Return [x, y] of the center of cell containing provided text 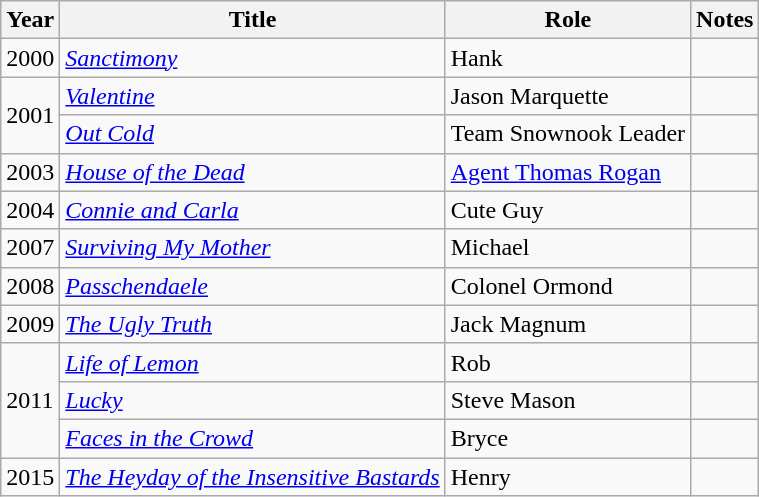
House of the Dead [252, 172]
Lucky [252, 400]
2009 [30, 324]
Valentine [252, 96]
2008 [30, 286]
Connie and Carla [252, 210]
Team Snownook Leader [568, 134]
2011 [30, 400]
Surviving My Mother [252, 248]
The Heyday of the Insensitive Bastards [252, 477]
Faces in the Crowd [252, 438]
Rob [568, 362]
Henry [568, 477]
Role [568, 20]
Cute Guy [568, 210]
Notes [725, 20]
2001 [30, 115]
2003 [30, 172]
Jack Magnum [568, 324]
2015 [30, 477]
The Ugly Truth [252, 324]
Passchendaele [252, 286]
2000 [30, 58]
Agent Thomas Rogan [568, 172]
Life of Lemon [252, 362]
Jason Marquette [568, 96]
Michael [568, 248]
Steve Mason [568, 400]
Bryce [568, 438]
Colonel Ormond [568, 286]
Hank [568, 58]
Year [30, 20]
Out Cold [252, 134]
2007 [30, 248]
2004 [30, 210]
Sanctimony [252, 58]
Title [252, 20]
